Return the [X, Y] coordinate for the center point of the cell that contains the specified text.  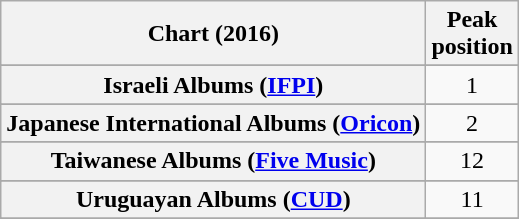
11 [472, 199]
Chart (2016) [214, 34]
12 [472, 161]
2 [472, 123]
Taiwanese Albums (Five Music) [214, 161]
Peak position [472, 34]
Uruguayan Albums (CUD) [214, 199]
1 [472, 85]
Japanese International Albums (Oricon) [214, 123]
Israeli Albums (IFPI) [214, 85]
